Pinpoint the cell where the given text exists, returning its (x, y) midpoint coordinate. 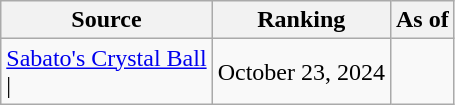
October 23, 2024 (301, 72)
As of (422, 20)
Ranking (301, 20)
Sabato's Crystal Ball| (106, 72)
Source (106, 20)
